Identify which cell holds the provided text, then report its [x, y] central coordinate. 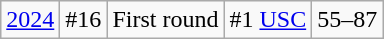
55–87 [348, 20]
First round [166, 20]
#16 [84, 20]
#1 USC [268, 20]
2024 [30, 20]
